Detect which cell encompasses the target text, then output its [X, Y] center coordinate. 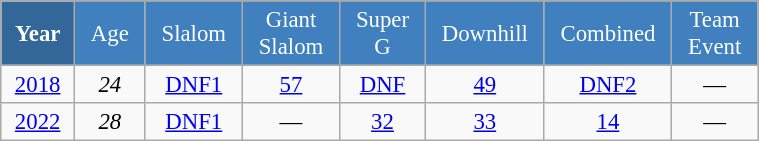
Year [38, 34]
Slalom [194, 34]
Age [110, 34]
33 [484, 122]
32 [383, 122]
Team Event [715, 34]
Super G [383, 34]
57 [290, 85]
24 [110, 85]
Combined [608, 34]
2022 [38, 122]
28 [110, 122]
49 [484, 85]
Downhill [484, 34]
GiantSlalom [290, 34]
2018 [38, 85]
14 [608, 122]
DNF [383, 85]
DNF2 [608, 85]
